Return (X, Y) of the center of cell containing provided text 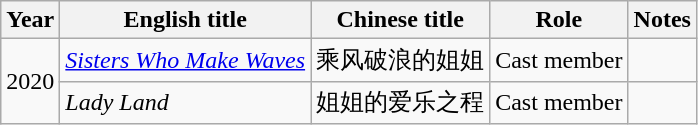
Year (30, 20)
Notes (662, 20)
English title (186, 20)
2020 (30, 82)
Sisters Who Make Waves (186, 60)
Chinese title (400, 20)
乘风破浪的姐姐 (400, 60)
Lady Land (186, 102)
Role (559, 20)
姐姐的爱乐之程 (400, 102)
